Extract the [x, y] coordinate from the center of the cell holding the provided text.  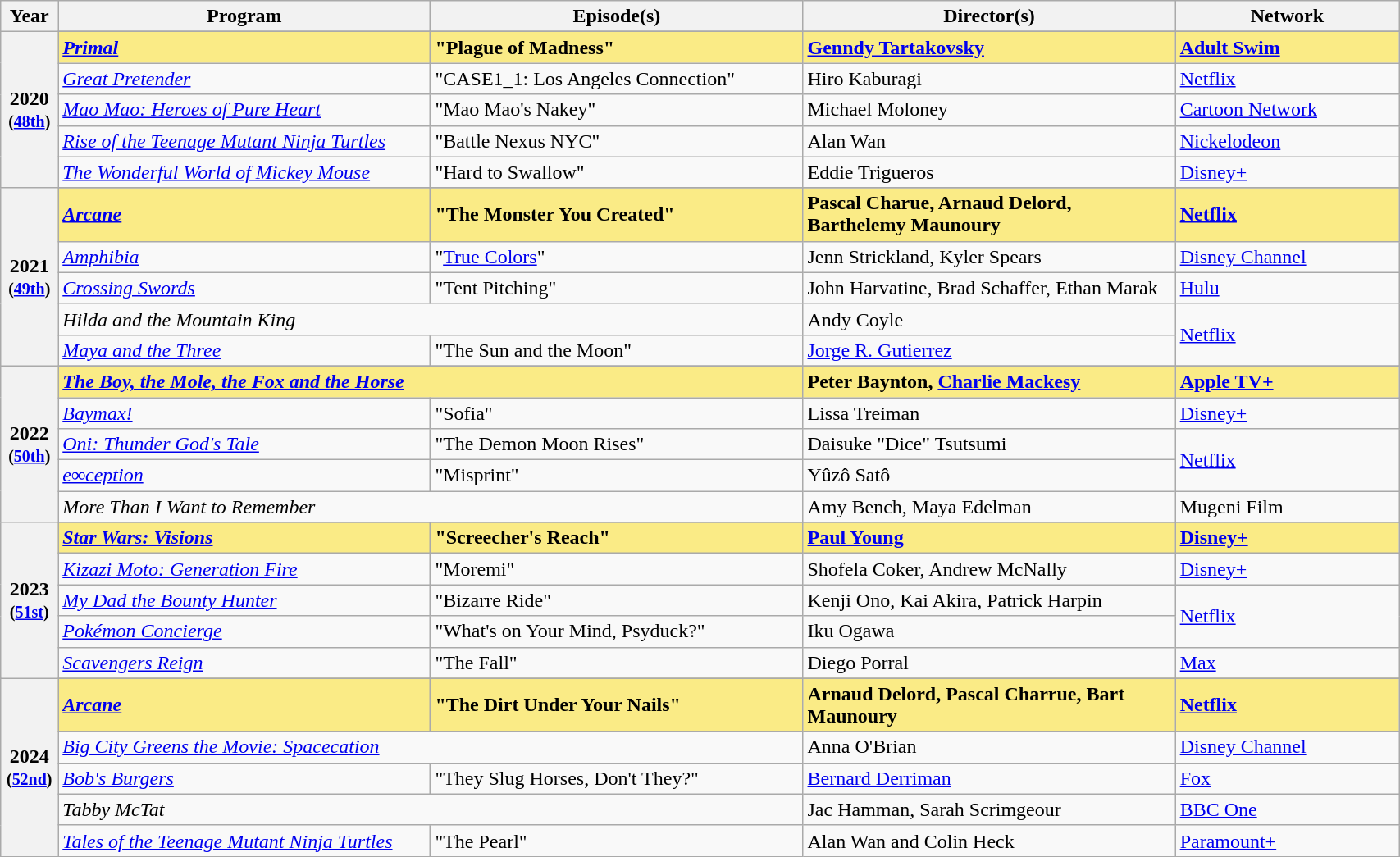
"Mao Mao's Nakey" [617, 110]
Jorge R. Gutierrez [989, 350]
Apple TV+ [1288, 381]
Cartoon Network [1288, 110]
Pokémon Concierge [244, 631]
Amy Bench, Maya Edelman [989, 507]
"Screecher's Reach" [617, 538]
"CASE1_1: Los Angeles Connection" [617, 79]
John Harvatine, Brad Schaffer, Ethan Marak [989, 288]
Iku Ogawa [989, 631]
"Tent Pitching" [617, 288]
Program [244, 16]
"The Fall" [617, 663]
2023 (51st) [30, 600]
Big City Greens the Movie: Spacecation [431, 747]
The Boy, the Mole, the Fox and the Horse [431, 381]
Jac Hamman, Sarah Scrimgeour [989, 809]
e∞ception [244, 476]
Great Pretender [244, 79]
Alan Wan [989, 141]
Primal [244, 48]
Paul Young [989, 538]
"Battle Nexus NYC" [617, 141]
Adult Swim [1288, 48]
Hulu [1288, 288]
2024 (52nd) [30, 768]
"Sofia" [617, 413]
Fox [1288, 778]
Kenji Ono, Kai Akira, Patrick Harpin [989, 600]
Kizazi Moto: Generation Fire [244, 569]
"The Monster You Created" [617, 215]
Hiro Kaburagi [989, 79]
BBC One [1288, 809]
2022 (50th) [30, 444]
Yûzô Satô [989, 476]
"The Dirt Under Your Nails" [617, 705]
Amphibia [244, 257]
"What's on Your Mind, Psyduck?" [617, 631]
Arnaud Delord, Pascal Charrue, Bart Maunoury [989, 705]
Anna O'Brian [989, 747]
"Bizarre Ride" [617, 600]
Max [1288, 663]
Hilda and the Mountain King [431, 319]
"The Pearl" [617, 841]
Baymax! [244, 413]
Mugeni Film [1288, 507]
Diego Porral [989, 663]
Oni: Thunder God's Tale [244, 444]
Rise of the Teenage Mutant Ninja Turtles [244, 141]
Bernard Derriman [989, 778]
"The Demon Moon Rises" [617, 444]
The Wonderful World of Mickey Mouse [244, 172]
Shofela Coker, Andrew McNally [989, 569]
Scavengers Reign [244, 663]
Maya and the Three [244, 350]
Network [1288, 16]
"Hard to Swallow" [617, 172]
2021 (49th) [30, 277]
"They Slug Horses, Don't They?" [617, 778]
Nickelodeon [1288, 141]
Year [30, 16]
Peter Baynton, Charlie Mackesy [989, 381]
"The Sun and the Moon" [617, 350]
2020 (48th) [30, 110]
Tales of the Teenage Mutant Ninja Turtles [244, 841]
Michael Moloney [989, 110]
"Misprint" [617, 476]
Daisuke "Dice" Tsutsumi [989, 444]
"Moremi" [617, 569]
Paramount+ [1288, 841]
Director(s) [989, 16]
Crossing Swords [244, 288]
More Than I Want to Remember [431, 507]
Alan Wan and Colin Heck [989, 841]
Genndy Tartakovsky [989, 48]
Jenn Strickland, Kyler Spears [989, 257]
My Dad the Bounty Hunter [244, 600]
Lissa Treiman [989, 413]
Mao Mao: Heroes of Pure Heart [244, 110]
"True Colors" [617, 257]
Eddie Trigueros [989, 172]
Pascal Charue, Arnaud Delord, Barthelemy Maunoury [989, 215]
Andy Coyle [989, 319]
Star Wars: Visions [244, 538]
Bob's Burgers [244, 778]
Episode(s) [617, 16]
Tabby McTat [431, 809]
"Plague of Madness" [617, 48]
